Return the [X, Y] coordinate for the center point of the cell that contains the specified text.  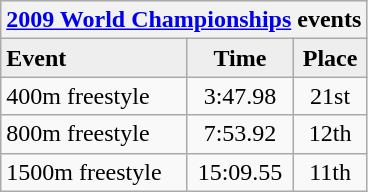
1500m freestyle [94, 172]
800m freestyle [94, 134]
2009 World Championships events [184, 20]
Event [94, 58]
15:09.55 [240, 172]
12th [330, 134]
Place [330, 58]
Time [240, 58]
7:53.92 [240, 134]
21st [330, 96]
400m freestyle [94, 96]
3:47.98 [240, 96]
11th [330, 172]
